Locate the cell with the specified text and output its (x, y) center coordinate. 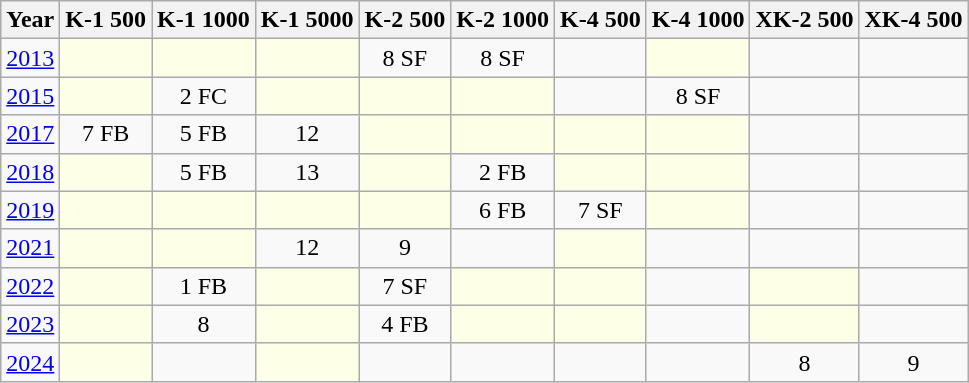
K-4 1000 (698, 20)
2015 (30, 96)
K-2 500 (405, 20)
K-2 1000 (503, 20)
K-1 1000 (204, 20)
2022 (30, 286)
2021 (30, 248)
7 FB (106, 134)
2013 (30, 58)
2 FB (503, 172)
13 (307, 172)
2023 (30, 324)
6 FB (503, 210)
K-4 500 (600, 20)
2017 (30, 134)
XK-4 500 (914, 20)
1 FB (204, 286)
Year (30, 20)
2019 (30, 210)
K-1 5000 (307, 20)
XK-2 500 (804, 20)
2024 (30, 362)
4 FB (405, 324)
2 FC (204, 96)
2018 (30, 172)
K-1 500 (106, 20)
